Extract the (x, y) coordinate from the center of the cell holding the provided text.  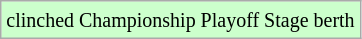
clinched Championship Playoff Stage berth (180, 20)
